Extract the [x, y] coordinate from the center of the cell holding the provided text.  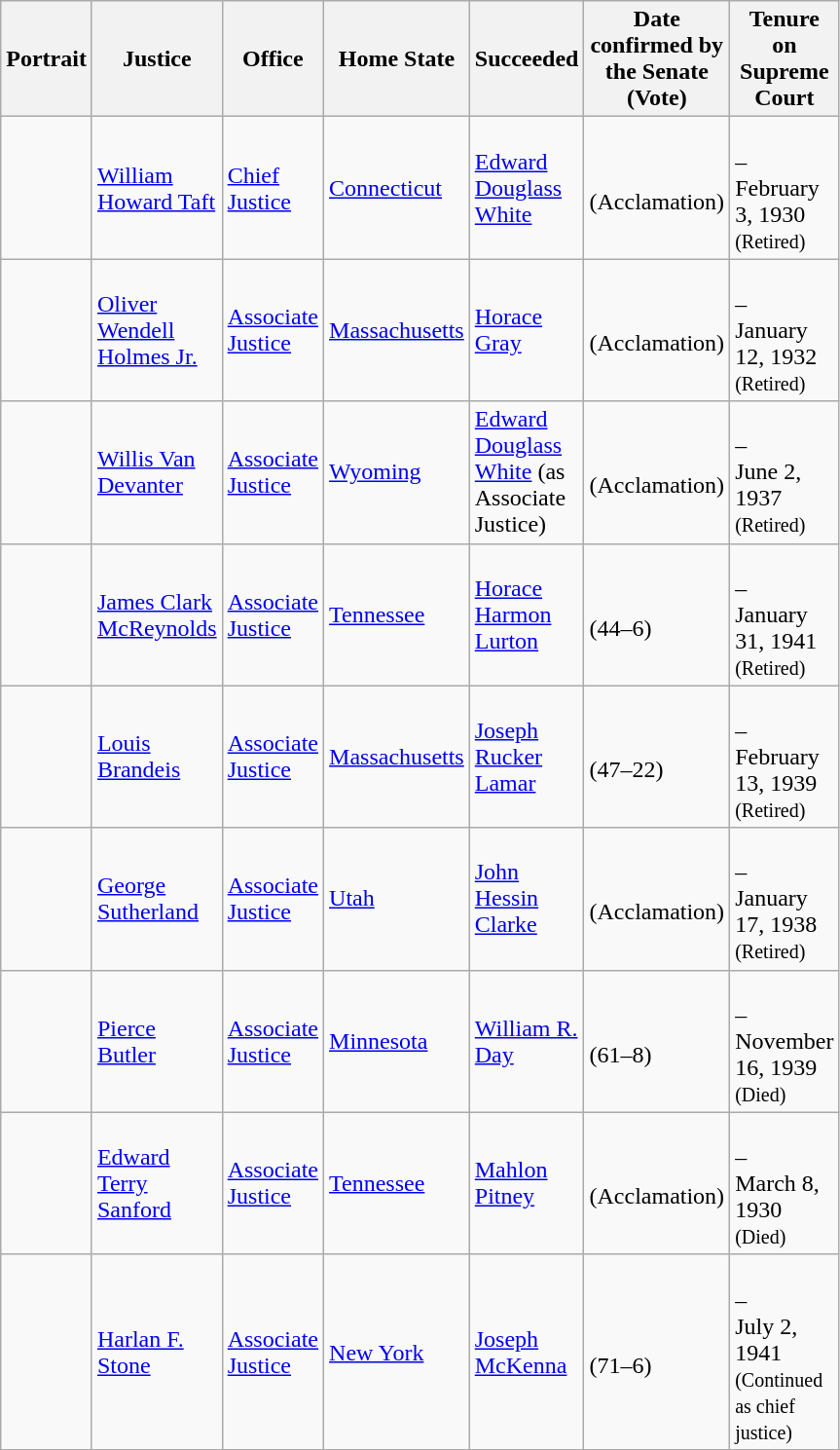
George Sutherland [157, 899]
–January 31, 1941(Retired) [785, 614]
James Clark McReynolds [157, 614]
–January 17, 1938(Retired) [785, 899]
Wyoming [397, 472]
New York [397, 1352]
Date confirmed by the Senate(Vote) [657, 58]
–January 12, 1932(Retired) [785, 330]
(44–6) [657, 614]
–June 2, 1937(Retired) [785, 472]
Chief Justice [273, 188]
Utah [397, 899]
Pierce Butler [157, 1041]
Joseph McKenna [527, 1352]
Office [273, 58]
Connecticut [397, 188]
Edward Terry Sanford [157, 1183]
Edward Douglass White [527, 188]
–February 3, 1930(Retired) [785, 188]
Horace Harmon Lurton [527, 614]
Tenure on Supreme Court [785, 58]
Willis Van Devanter [157, 472]
John Hessin Clarke [527, 899]
–February 13, 1939(Retired) [785, 757]
Portrait [47, 58]
Louis Brandeis [157, 757]
William R. Day [527, 1041]
William Howard Taft [157, 188]
–November 16, 1939(Died) [785, 1041]
Oliver Wendell Holmes Jr. [157, 330]
Harlan F. Stone [157, 1352]
Joseph Rucker Lamar [527, 757]
Succeeded [527, 58]
Home State [397, 58]
Minnesota [397, 1041]
Edward Douglass White (as Associate Justice) [527, 472]
(61–8) [657, 1041]
Mahlon Pitney [527, 1183]
–July 2, 1941(Continued as chief justice) [785, 1352]
Horace Gray [527, 330]
(47–22) [657, 757]
Justice [157, 58]
(71–6) [657, 1352]
–March 8, 1930(Died) [785, 1183]
